Determine the (x, y) coordinate at the center of the cell enclosing the given text.  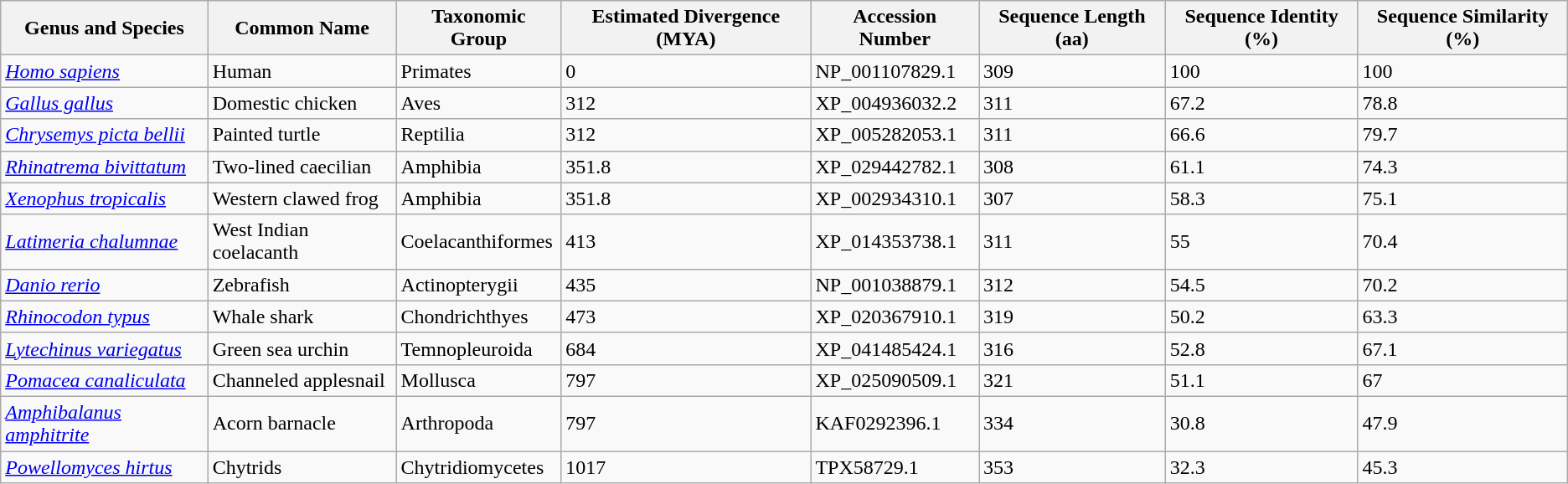
Aves (479, 103)
XP_041485424.1 (895, 348)
67.1 (1462, 348)
473 (686, 317)
Common Name (302, 28)
Sequence Similarity (%) (1462, 28)
50.2 (1261, 317)
52.8 (1261, 348)
75.1 (1462, 198)
66.6 (1261, 135)
308 (1072, 167)
Painted turtle (302, 135)
70.2 (1462, 285)
Actinopterygii (479, 285)
Chytrids (302, 466)
78.8 (1462, 103)
Green sea urchin (302, 348)
XP_020367910.1 (895, 317)
319 (1072, 317)
Two-lined caecilian (302, 167)
Zebrafish (302, 285)
Domestic chicken (302, 103)
Rhinatrema bivittatum (104, 167)
32.3 (1261, 466)
XP_029442782.1 (895, 167)
NP_001107829.1 (895, 71)
Coelacanthiformes (479, 241)
334 (1072, 424)
Sequence Length (aa) (1072, 28)
Whale shark (302, 317)
79.7 (1462, 135)
Chrysemys picta bellii (104, 135)
XP_002934310.1 (895, 198)
Danio rerio (104, 285)
XP_004936032.2 (895, 103)
Powellomyces hirtus (104, 466)
316 (1072, 348)
Genus and Species (104, 28)
63.3 (1462, 317)
KAF0292396.1 (895, 424)
70.4 (1462, 241)
NP_001038879.1 (895, 285)
Temnopleuroida (479, 348)
Pomacea canaliculata (104, 380)
58.3 (1261, 198)
353 (1072, 466)
45.3 (1462, 466)
Xenophus tropicalis (104, 198)
Mollusca (479, 380)
54.5 (1261, 285)
51.1 (1261, 380)
55 (1261, 241)
XP_014353738.1 (895, 241)
Human (302, 71)
Estimated Divergence (MYA) (686, 28)
307 (1072, 198)
XP_025090509.1 (895, 380)
Accession Number (895, 28)
Primates (479, 71)
413 (686, 241)
74.3 (1462, 167)
321 (1072, 380)
Lytechinus variegatus (104, 348)
Arthropoda (479, 424)
Rhinocodon typus (104, 317)
Chytridiomycetes (479, 466)
Reptilia (479, 135)
684 (686, 348)
Western clawed frog (302, 198)
Homo sapiens (104, 71)
Acorn barnacle (302, 424)
Channeled applesnail (302, 380)
47.9 (1462, 424)
Gallus gallus (104, 103)
West Indian coelacanth (302, 241)
30.8 (1261, 424)
309 (1072, 71)
Amphibalanus amphitrite (104, 424)
67.2 (1261, 103)
Sequence Identity (%) (1261, 28)
0 (686, 71)
XP_005282053.1 (895, 135)
67 (1462, 380)
Taxonomic Group (479, 28)
61.1 (1261, 167)
TPX58729.1 (895, 466)
Latimeria chalumnae (104, 241)
1017 (686, 466)
435 (686, 285)
Chondrichthyes (479, 317)
